From the cell containing the given text, extract its center point as [X, Y] coordinate. 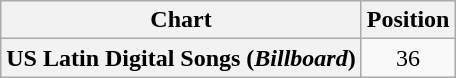
Chart [181, 20]
36 [408, 58]
US Latin Digital Songs (Billboard) [181, 58]
Position [408, 20]
